Return [x, y] of the center of cell containing provided text 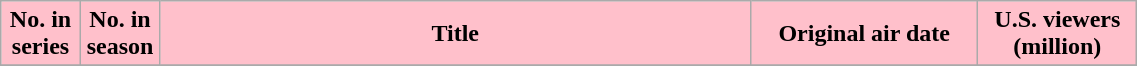
U.S. viewers(million) [1058, 34]
Title [456, 34]
Original air date [864, 34]
No. inseason [120, 34]
No. inseries [41, 34]
